For the text-containing cell, return its midpoint in (X, Y) coordinate format. 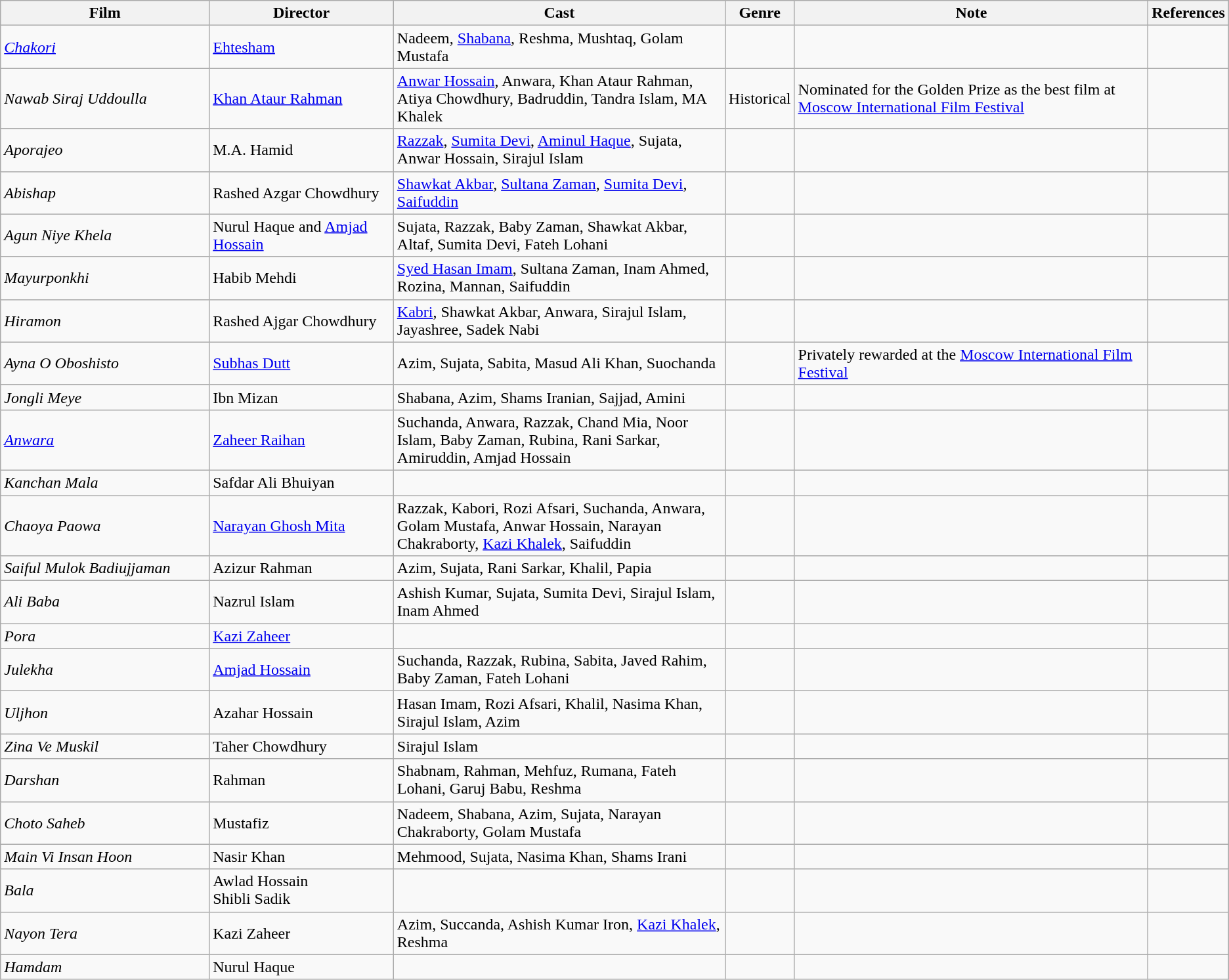
References (1188, 13)
Cast (559, 13)
Azim, Sujata, Rani Sarkar, Khalil, Papia (559, 568)
Azahar Hossain (302, 713)
Nayon Tera (105, 933)
Historical (760, 98)
Kanchan Mala (105, 482)
M.A. Hamid (302, 150)
Nazrul Islam (302, 603)
Nominated for the Golden Prize as the best film at Moscow International Film Festival (972, 98)
Mayurponkhi (105, 278)
Main Vi Insan Hoon (105, 857)
Syed Hasan Imam, Sultana Zaman, Inam Ahmed, Rozina, Mannan, Saifuddin (559, 278)
Genre (760, 13)
Suchanda, Razzak, Rubina, Sabita, Javed Rahim, Baby Zaman, Fateh Lohani (559, 670)
Uljhon (105, 713)
Subhas Dutt (302, 364)
Note (972, 13)
Shabana, Azim, Shams Iranian, Sajjad, Amini (559, 397)
Azim, Sujata, Sabita, Masud Ali Khan, Suochanda (559, 364)
Nurul Haque (302, 967)
Nadeem, Shabana, Reshma, Mushtaq, Golam Mustafa (559, 47)
Nurul Haque and Amjad Hossain (302, 235)
Zina Ve Muskil (105, 746)
Sirajul Islam (559, 746)
Safdar Ali Bhuiyan (302, 482)
Nasir Khan (302, 857)
Ashish Kumar, Sujata, Sumita Devi, Sirajul Islam, Inam Ahmed (559, 603)
Agun Niye Khela (105, 235)
Narayan Ghosh Mita (302, 525)
Pora (105, 636)
Rashed Azgar Chowdhury (302, 193)
Razzak, Sumita Devi, Aminul Haque, Sujata, Anwar Hossain, Sirajul Islam (559, 150)
Ehtesham (302, 47)
Rahman (302, 780)
Anwar Hossain, Anwara, Khan Ataur Rahman, Atiya Chowdhury, Badruddin, Tandra Islam, MA Khalek (559, 98)
Anwara (105, 440)
Kabri, Shawkat Akbar, Anwara, Sirajul Islam, Jayashree, Sadek Nabi (559, 320)
Julekha (105, 670)
Chaoya Paowa (105, 525)
Hasan Imam, Rozi Afsari, Khalil, Nasima Khan, Sirajul Islam, Azim (559, 713)
Azim, Succanda, Ashish Kumar Iron, Kazi Khalek, Reshma (559, 933)
Sujata, Razzak, Baby Zaman, Shawkat Akbar, Altaf, Sumita Devi, Fateh Lohani (559, 235)
Zaheer Raihan (302, 440)
Hamdam (105, 967)
Chakori (105, 47)
Habib Mehdi (302, 278)
Ayna O Oboshisto (105, 364)
Saiful Mulok Badiujjaman (105, 568)
Awlad HossainShibli Sadik (302, 890)
Suchanda, Anwara, Razzak, Chand Mia, Noor Islam, Baby Zaman, Rubina, Rani Sarkar, Amiruddin, Amjad Hossain (559, 440)
Director (302, 13)
Taher Chowdhury (302, 746)
Choto Saheb (105, 823)
Darshan (105, 780)
Film (105, 13)
Abishap (105, 193)
Amjad Hossain (302, 670)
Bala (105, 890)
Ali Baba (105, 603)
Nadeem, Shabana, Azim, Sujata, Narayan Chakraborty, Golam Mustafa (559, 823)
Privately rewarded at the Moscow International Film Festival (972, 364)
Shawkat Akbar, Sultana Zaman, Sumita Devi, Saifuddin (559, 193)
Razzak, Kabori, Rozi Afsari, Suchanda, Anwara, Golam Mustafa, Anwar Hossain, Narayan Chakraborty, Kazi Khalek, Saifuddin (559, 525)
Rashed Ajgar Chowdhury (302, 320)
Aporajeo (105, 150)
Mustafiz (302, 823)
Hiramon (105, 320)
Azizur Rahman (302, 568)
Mehmood, Sujata, Nasima Khan, Shams Irani (559, 857)
Jongli Meye (105, 397)
Ibn Mizan (302, 397)
Nawab Siraj Uddoulla (105, 98)
Shabnam, Rahman, Mehfuz, Rumana, Fateh Lohani, Garuj Babu, Reshma (559, 780)
Khan Ataur Rahman (302, 98)
